Identify which cell holds the provided text, then report its [X, Y] central coordinate. 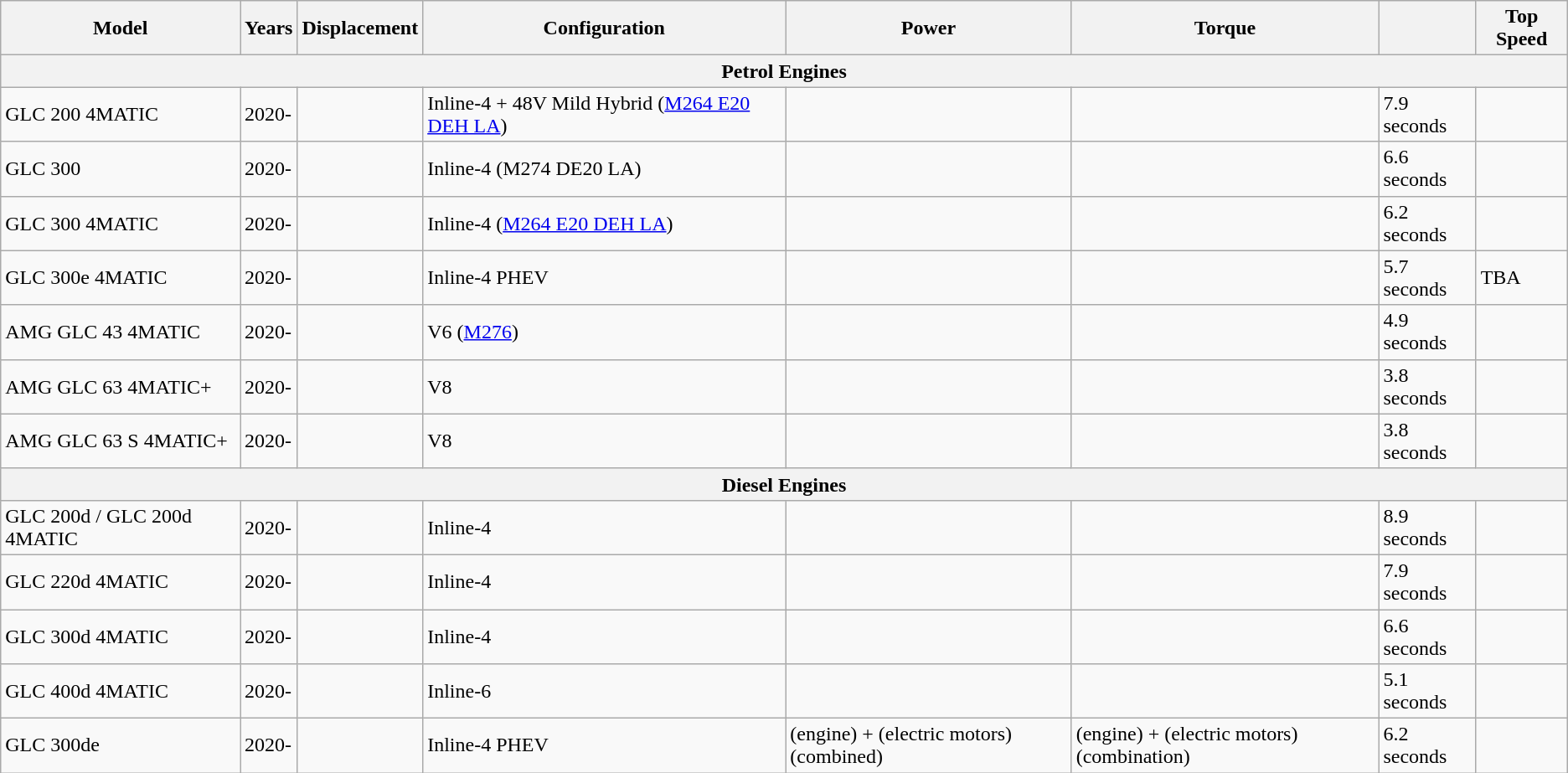
GLC 200 4MATIC [121, 114]
Top Speed [1521, 28]
5.7 seconds [1427, 278]
AMG GLC 43 4MATIC [121, 332]
GLC 200d / GLC 200d 4MATIC [121, 528]
GLC 300e 4MATIC [121, 278]
Inline-4 (M274 DE20 LA) [605, 169]
Diesel Engines [784, 484]
5.1 seconds [1427, 692]
Inline-6 [605, 692]
GLC 300d 4MATIC [121, 636]
Inline-4 (M264 E20 DEH LA) [605, 223]
GLC 300 [121, 169]
GLC 400d 4MATIC [121, 692]
(engine) + (electric motors) (combination) [1225, 745]
4.9 seconds [1427, 332]
Displacement [360, 28]
GLC 300 4MATIC [121, 223]
Years [269, 28]
GLC 220d 4MATIC [121, 581]
(engine) + (electric motors) (combined) [928, 745]
Model [121, 28]
8.9 seconds [1427, 528]
V6 (M276) [605, 332]
TBA [1521, 278]
GLC 300de [121, 745]
AMG GLC 63 4MATIC+ [121, 387]
Petrol Engines [784, 71]
AMG GLC 63 S 4MATIC+ [121, 441]
Power [928, 28]
Inline-4 + 48V Mild Hybrid (M264 E20 DEH LA) [605, 114]
Configuration [605, 28]
Torque [1225, 28]
